For the text-containing cell, return its midpoint in (x, y) coordinate format. 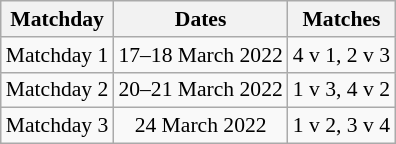
Dates (200, 19)
Matches (342, 19)
Matchday 2 (58, 90)
Matchday (58, 19)
Matchday 3 (58, 126)
17–18 March 2022 (200, 55)
20–21 March 2022 (200, 90)
24 March 2022 (200, 126)
1 v 2, 3 v 4 (342, 126)
4 v 1, 2 v 3 (342, 55)
Matchday 1 (58, 55)
1 v 3, 4 v 2 (342, 90)
